Scan for the cell matching the given text and deliver its [x, y] coordinate at center. 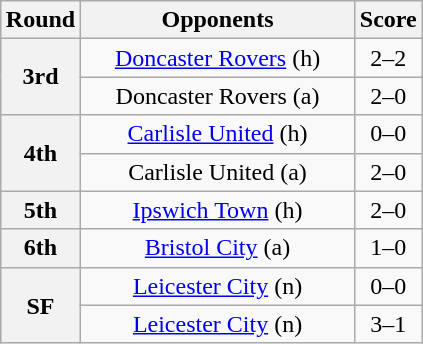
3rd [40, 77]
2–2 [388, 58]
Score [388, 20]
Carlisle United (h) [218, 134]
SF [40, 305]
6th [40, 248]
Doncaster Rovers (h) [218, 58]
Carlisle United (a) [218, 172]
Bristol City (a) [218, 248]
Opponents [218, 20]
Doncaster Rovers (a) [218, 96]
4th [40, 153]
Round [40, 20]
3–1 [388, 324]
5th [40, 210]
1–0 [388, 248]
Ipswich Town (h) [218, 210]
